Scan for the cell matching the given text and deliver its (X, Y) coordinate at center. 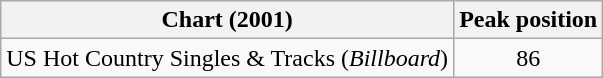
US Hot Country Singles & Tracks (Billboard) (228, 58)
86 (528, 58)
Chart (2001) (228, 20)
Peak position (528, 20)
